Find where the given text appears and provide that cell's center as (X, Y) coordinate. 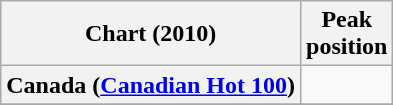
Canada (Canadian Hot 100) (151, 85)
Peakposition (347, 34)
Chart (2010) (151, 34)
